For the text-containing cell, return its midpoint in (X, Y) coordinate format. 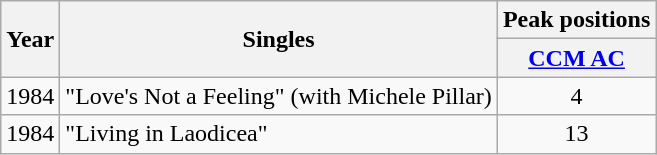
"Living in Laodicea" (279, 134)
Year (30, 39)
"Love's Not a Feeling" (with Michele Pillar) (279, 96)
4 (576, 96)
Singles (279, 39)
13 (576, 134)
Peak positions (576, 20)
CCM AC (576, 58)
